From the cell containing the given text, extract its center point as [x, y] coordinate. 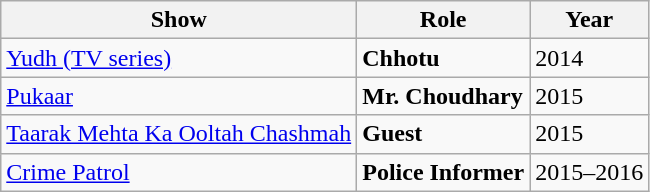
Yudh (TV series) [179, 58]
Crime Patrol [179, 172]
Chhotu [444, 58]
Show [179, 20]
2015–2016 [590, 172]
2014 [590, 58]
Taarak Mehta Ka Ooltah Chashmah [179, 134]
Year [590, 20]
Pukaar [179, 96]
Police Informer [444, 172]
Guest [444, 134]
Mr. Choudhary [444, 96]
Role [444, 20]
